Find where the given text appears and provide that cell's center as (x, y) coordinate. 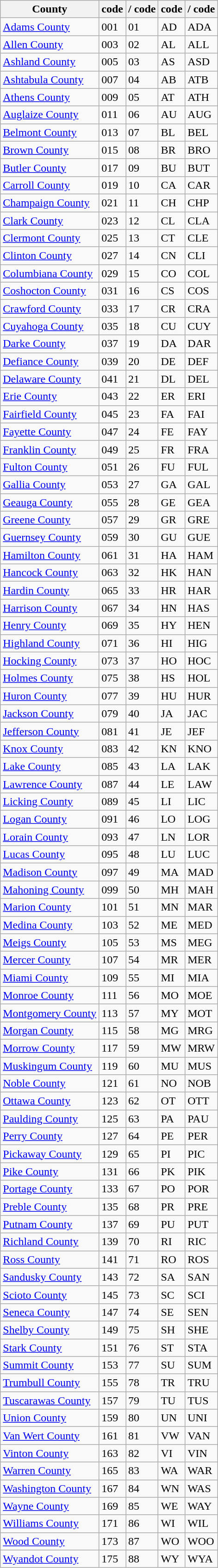
151 (112, 1348)
Darke County (50, 344)
GAL (201, 484)
CN (172, 256)
Belmont County (50, 132)
WIL (201, 1524)
32 (142, 573)
35 (142, 626)
SU (172, 1365)
HS (172, 678)
33 (142, 590)
Medina County (50, 925)
WY (172, 1559)
FUL (201, 467)
029 (112, 273)
12 (142, 221)
093 (112, 837)
21 (142, 379)
CT (172, 238)
MR (172, 960)
HAN (201, 573)
Knox County (50, 749)
15 (142, 273)
LAK (201, 766)
53 (142, 942)
HA (172, 555)
RI (172, 1242)
175 (112, 1559)
085 (112, 766)
UN (172, 1418)
CU (172, 326)
MER (201, 960)
113 (112, 1013)
SEN (201, 1312)
Delaware County (50, 379)
Erie County (50, 397)
WE (172, 1506)
Carroll County (50, 185)
JEF (201, 731)
77 (142, 1365)
FU (172, 467)
Lucas County (50, 855)
80 (142, 1418)
85 (142, 1506)
76 (142, 1348)
05 (142, 97)
Montgomery County (50, 1013)
JA (172, 713)
FRA (201, 449)
31 (142, 555)
MED (201, 925)
24 (142, 432)
115 (112, 1030)
025 (112, 238)
SE (172, 1312)
39 (142, 696)
BRO (201, 150)
135 (112, 1207)
JE (172, 731)
091 (112, 819)
42 (142, 749)
Miami County (50, 978)
ROS (201, 1259)
48 (142, 855)
50 (142, 890)
041 (112, 379)
LUC (201, 855)
MO (172, 995)
079 (112, 713)
VIN (201, 1453)
Summit County (50, 1365)
PIK (201, 1171)
36 (142, 643)
STA (201, 1348)
PIC (201, 1154)
11 (142, 203)
Highland County (50, 643)
Auglaize County (50, 115)
RO (172, 1259)
Morgan County (50, 1030)
SUM (201, 1365)
HAM (201, 555)
83 (142, 1471)
LA (172, 766)
Portage County (50, 1189)
02 (142, 44)
GRE (201, 520)
141 (112, 1259)
08 (142, 150)
Pickaway County (50, 1154)
MAH (201, 890)
MIA (201, 978)
MRW (201, 1048)
Putnam County (50, 1224)
79 (142, 1401)
005 (112, 62)
051 (112, 467)
Meigs County (50, 942)
ERI (201, 397)
LOR (201, 837)
WYA (201, 1559)
Fulton County (50, 467)
Washington County (50, 1488)
171 (112, 1524)
TRU (201, 1383)
Lawrence County (50, 784)
Scioto County (50, 1295)
BR (172, 150)
049 (112, 449)
16 (142, 291)
155 (112, 1383)
027 (112, 256)
AS (172, 62)
Hancock County (50, 573)
Williams County (50, 1524)
66 (142, 1171)
84 (142, 1488)
25 (142, 449)
09 (142, 167)
45 (142, 802)
019 (112, 185)
023 (112, 221)
099 (112, 890)
ER (172, 397)
Hamilton County (50, 555)
WAS (201, 1488)
28 (142, 502)
Franklin County (50, 449)
131 (112, 1171)
PE (172, 1136)
Holmes County (50, 678)
41 (142, 731)
Seneca County (50, 1312)
MAD (201, 872)
UNI (201, 1418)
061 (112, 555)
Trumbull County (50, 1383)
Brown County (50, 150)
009 (112, 97)
033 (112, 309)
Guernsey County (50, 538)
POR (201, 1189)
03 (142, 62)
13 (142, 238)
74 (142, 1312)
Hardin County (50, 590)
CRA (201, 309)
67 (142, 1189)
LAW (201, 784)
Madison County (50, 872)
Defiance County (50, 361)
22 (142, 397)
055 (112, 502)
65 (142, 1154)
HY (172, 626)
23 (142, 414)
Henry County (50, 626)
37 (142, 661)
Noble County (50, 1084)
WAR (201, 1471)
125 (112, 1119)
143 (112, 1277)
095 (112, 855)
MS (172, 942)
Clinton County (50, 256)
Cuyahoga County (50, 326)
HOL (201, 678)
71 (142, 1259)
BUT (201, 167)
117 (112, 1048)
CHP (201, 203)
Geauga County (50, 502)
SAN (201, 1277)
003 (112, 44)
ST (172, 1348)
18 (142, 326)
Paulding County (50, 1119)
VI (172, 1453)
WOO (201, 1541)
105 (112, 942)
38 (142, 678)
TR (172, 1383)
MEG (201, 942)
MG (172, 1030)
Clark County (50, 221)
WA (172, 1471)
Mahoning County (50, 890)
Monroe County (50, 995)
DAR (201, 344)
MY (172, 1013)
17 (142, 309)
LIC (201, 802)
127 (112, 1136)
49 (142, 872)
HN (172, 608)
DL (172, 379)
Morrow County (50, 1048)
14 (142, 256)
111 (112, 995)
075 (112, 678)
165 (112, 1471)
059 (112, 538)
10 (142, 185)
PU (172, 1224)
043 (112, 397)
OT (172, 1101)
29 (142, 520)
AL (172, 44)
CLA (201, 221)
Mercer County (50, 960)
Richland County (50, 1242)
SCI (201, 1295)
04 (142, 80)
Shelby County (50, 1330)
161 (112, 1436)
Greene County (50, 520)
GU (172, 538)
MRG (201, 1030)
Sandusky County (50, 1277)
Wyandot County (50, 1559)
HK (172, 573)
Licking County (50, 802)
067 (112, 608)
AD (172, 27)
057 (112, 520)
069 (112, 626)
017 (112, 167)
Jefferson County (50, 731)
51 (142, 907)
27 (142, 484)
Van Wert County (50, 1436)
20 (142, 361)
DEF (201, 361)
MUS (201, 1066)
Lake County (50, 766)
Gallia County (50, 484)
CUY (201, 326)
HO (172, 661)
089 (112, 802)
HR (172, 590)
TUS (201, 1401)
Wood County (50, 1541)
Fayette County (50, 432)
52 (142, 925)
CH (172, 203)
Muskingum County (50, 1066)
FR (172, 449)
KNO (201, 749)
007 (112, 80)
147 (112, 1312)
AUG (201, 115)
69 (142, 1224)
VAN (201, 1436)
BEL (201, 132)
LI (172, 802)
101 (112, 907)
129 (112, 1154)
86 (142, 1524)
087 (112, 784)
047 (112, 432)
Allen County (50, 44)
073 (112, 661)
TU (172, 1401)
GA (172, 484)
CR (172, 309)
COL (201, 273)
035 (112, 326)
CLE (201, 238)
021 (112, 203)
78 (142, 1383)
Tuscarawas County (50, 1401)
ALL (201, 44)
HAR (201, 590)
HAS (201, 608)
VW (172, 1436)
Wayne County (50, 1506)
145 (112, 1295)
CO (172, 273)
70 (142, 1242)
SA (172, 1277)
81 (142, 1436)
163 (112, 1453)
88 (142, 1559)
Ottawa County (50, 1101)
045 (112, 414)
Vinton County (50, 1453)
GEA (201, 502)
167 (112, 1488)
081 (112, 731)
149 (112, 1330)
58 (142, 1030)
123 (112, 1101)
LU (172, 855)
CS (172, 291)
LO (172, 819)
107 (112, 960)
CL (172, 221)
097 (112, 872)
MU (172, 1066)
KN (172, 749)
75 (142, 1330)
55 (142, 978)
GUE (201, 538)
Clermont County (50, 238)
WO (172, 1541)
Butler County (50, 167)
PR (172, 1207)
GR (172, 520)
HIG (201, 643)
Warren County (50, 1471)
61 (142, 1084)
Union County (50, 1418)
015 (112, 150)
64 (142, 1136)
HI (172, 643)
109 (112, 978)
AU (172, 115)
DA (172, 344)
62 (142, 1101)
173 (112, 1541)
AT (172, 97)
MW (172, 1048)
PI (172, 1154)
Hocking County (50, 661)
137 (112, 1224)
BL (172, 132)
Ashtabula County (50, 80)
139 (112, 1242)
Champaign County (50, 203)
153 (112, 1365)
30 (142, 538)
WI (172, 1524)
157 (112, 1401)
07 (142, 132)
169 (112, 1506)
63 (142, 1119)
Ross County (50, 1259)
LE (172, 784)
Marion County (50, 907)
133 (112, 1189)
PRE (201, 1207)
065 (112, 590)
031 (112, 291)
ATB (201, 80)
BU (172, 167)
HEN (201, 626)
Adams County (50, 27)
Lorain County (50, 837)
NO (172, 1084)
011 (112, 115)
SH (172, 1330)
MAR (201, 907)
WAY (201, 1506)
Logan County (50, 819)
CLI (201, 256)
01 (142, 27)
44 (142, 784)
GE (172, 502)
Jackson County (50, 713)
HU (172, 696)
26 (142, 467)
Preble County (50, 1207)
071 (112, 643)
DE (172, 361)
CAR (201, 185)
Ashland County (50, 62)
MI (172, 978)
County (50, 9)
MN (172, 907)
WN (172, 1488)
57 (142, 1013)
037 (112, 344)
59 (142, 1048)
FE (172, 432)
MOT (201, 1013)
ASD (201, 62)
68 (142, 1207)
159 (112, 1418)
73 (142, 1295)
Fairfield County (50, 414)
JAC (201, 713)
119 (112, 1066)
Stark County (50, 1348)
PUT (201, 1224)
063 (112, 573)
OTT (201, 1101)
46 (142, 819)
FAI (201, 414)
MOE (201, 995)
72 (142, 1277)
PA (172, 1119)
56 (142, 995)
121 (112, 1084)
19 (142, 344)
MH (172, 890)
NOB (201, 1084)
DEL (201, 379)
40 (142, 713)
PK (172, 1171)
Crawford County (50, 309)
013 (112, 132)
87 (142, 1541)
PAU (201, 1119)
CA (172, 185)
82 (142, 1453)
053 (112, 484)
COS (201, 291)
HUR (201, 696)
PO (172, 1189)
PER (201, 1136)
ADA (201, 27)
077 (112, 696)
Perry County (50, 1136)
RIC (201, 1242)
43 (142, 766)
34 (142, 608)
039 (112, 361)
AB (172, 80)
47 (142, 837)
LN (172, 837)
SC (172, 1295)
001 (112, 27)
HOC (201, 661)
SHE (201, 1330)
ATH (201, 97)
60 (142, 1066)
LOG (201, 819)
Huron County (50, 696)
Pike County (50, 1171)
FAY (201, 432)
Athens County (50, 97)
ME (172, 925)
Harrison County (50, 608)
FA (172, 414)
Coshocton County (50, 291)
MA (172, 872)
54 (142, 960)
06 (142, 115)
103 (112, 925)
083 (112, 749)
Columbiana County (50, 273)
